Locate the cell with the specified text and output its [X, Y] center coordinate. 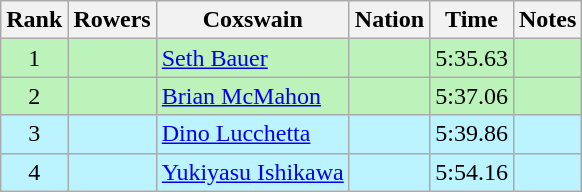
3 [34, 134]
Brian McMahon [252, 96]
5:39.86 [472, 134]
2 [34, 96]
Rowers [112, 20]
Rank [34, 20]
4 [34, 172]
Yukiyasu Ishikawa [252, 172]
5:54.16 [472, 172]
Nation [389, 20]
Notes [547, 20]
Seth Bauer [252, 58]
1 [34, 58]
Coxswain [252, 20]
Dino Lucchetta [252, 134]
5:35.63 [472, 58]
5:37.06 [472, 96]
Time [472, 20]
